Search for the cell housing the specified text and yield its [x, y] center coordinate. 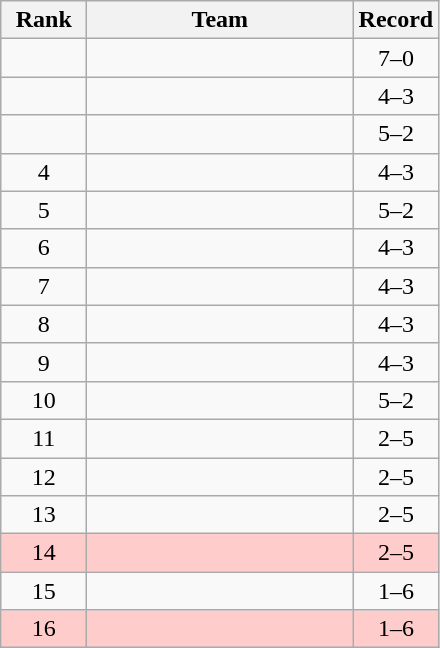
5 [44, 210]
13 [44, 515]
6 [44, 248]
Record [396, 20]
14 [44, 553]
4 [44, 172]
15 [44, 591]
Rank [44, 20]
16 [44, 629]
9 [44, 362]
11 [44, 438]
7 [44, 286]
Team [220, 20]
12 [44, 477]
7–0 [396, 58]
8 [44, 324]
10 [44, 400]
